Determine the (x, y) coordinate at the center of the cell enclosing the given text.  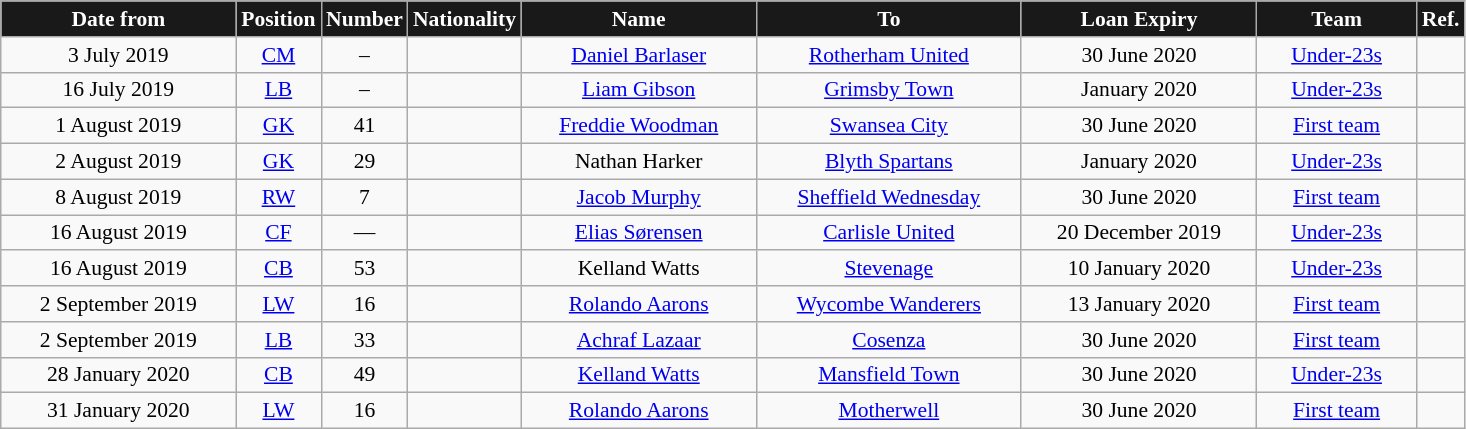
2 August 2019 (118, 162)
Freddie Woodman (638, 126)
Cosenza (888, 340)
10 January 2020 (1138, 269)
Rotherham United (888, 55)
Date from (118, 19)
Team (1337, 19)
13 January 2020 (1138, 304)
CF (278, 233)
Nathan Harker (638, 162)
Wycombe Wanderers (888, 304)
41 (364, 126)
16 July 2019 (118, 90)
53 (364, 269)
Carlisle United (888, 233)
Jacob Murphy (638, 197)
28 January 2020 (118, 375)
Grimsby Town (888, 90)
Daniel Barlaser (638, 55)
Number (364, 19)
RW (278, 197)
— (364, 233)
Position (278, 19)
Name (638, 19)
Achraf Lazaar (638, 340)
Liam Gibson (638, 90)
Nationality (464, 19)
29 (364, 162)
Stevenage (888, 269)
CM (278, 55)
Ref. (1441, 19)
Mansfield Town (888, 375)
Elias Sørensen (638, 233)
7 (364, 197)
20 December 2019 (1138, 233)
33 (364, 340)
49 (364, 375)
To (888, 19)
Loan Expiry (1138, 19)
3 July 2019 (118, 55)
8 August 2019 (118, 197)
Motherwell (888, 411)
31 January 2020 (118, 411)
Sheffield Wednesday (888, 197)
1 August 2019 (118, 126)
Swansea City (888, 126)
Blyth Spartans (888, 162)
